Pinpoint the cell where the given text exists, returning its [X, Y] midpoint coordinate. 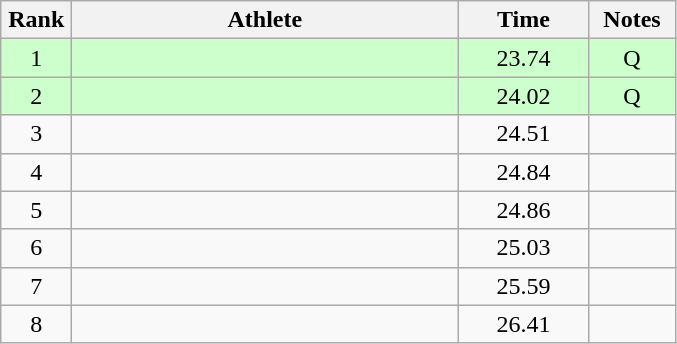
24.86 [524, 210]
8 [36, 324]
Time [524, 20]
24.51 [524, 134]
Notes [632, 20]
2 [36, 96]
4 [36, 172]
24.02 [524, 96]
25.03 [524, 248]
1 [36, 58]
25.59 [524, 286]
26.41 [524, 324]
5 [36, 210]
Athlete [265, 20]
23.74 [524, 58]
6 [36, 248]
Rank [36, 20]
7 [36, 286]
24.84 [524, 172]
3 [36, 134]
